Detect which cell encompasses the target text, then output its [X, Y] center coordinate. 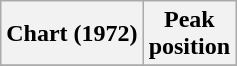
Chart (1972) [72, 34]
Peakposition [189, 34]
